Return the (x, y) coordinate for the center point of the cell that contains the specified text.  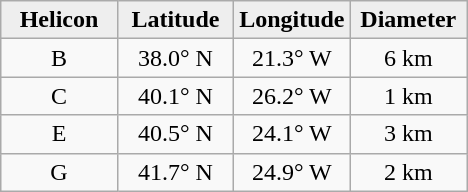
24.1° W (292, 134)
21.3° W (292, 58)
41.7° N (175, 172)
40.5° N (175, 134)
24.9° W (292, 172)
Longitude (292, 20)
1 km (408, 96)
26.2° W (292, 96)
Diameter (408, 20)
40.1° N (175, 96)
Helicon (59, 20)
E (59, 134)
3 km (408, 134)
2 km (408, 172)
6 km (408, 58)
G (59, 172)
38.0° N (175, 58)
Latitude (175, 20)
C (59, 96)
B (59, 58)
